Provide the (x, y) coordinate of the cell's center where the given text is located.  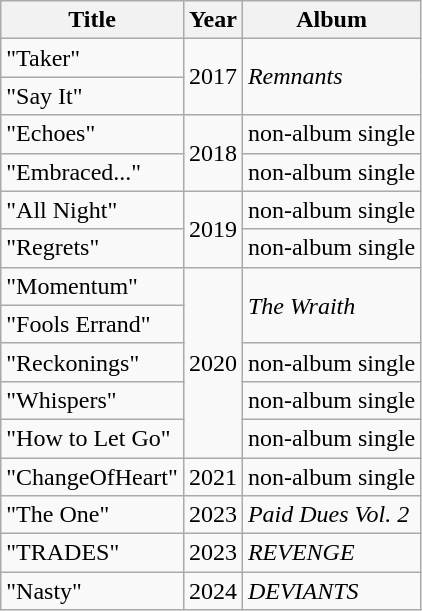
The Wraith (331, 305)
"Nasty" (92, 591)
2018 (212, 153)
"Taker" (92, 58)
Album (331, 20)
2021 (212, 477)
2024 (212, 591)
"All Night" (92, 210)
2017 (212, 77)
"ChangeOfHeart" (92, 477)
"TRADES" (92, 553)
Paid Dues Vol. 2 (331, 515)
Remnants (331, 77)
"How to Let Go" (92, 438)
"Whispers" (92, 400)
"Say It" (92, 96)
"Regrets" (92, 248)
2019 (212, 229)
Year (212, 20)
"Fools Errand" (92, 324)
"Embraced..." (92, 172)
REVENGE (331, 553)
"Echoes" (92, 134)
DEVIANTS (331, 591)
"The One" (92, 515)
"Momentum" (92, 286)
"Reckonings" (92, 362)
Title (92, 20)
2020 (212, 362)
